Output the [X, Y] coordinate of the center of the cell containing the given text.  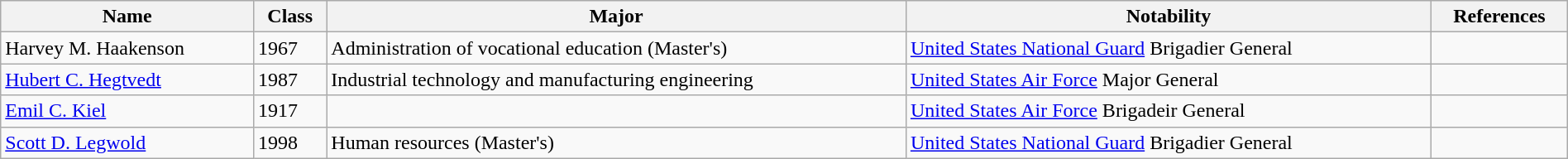
1967 [290, 48]
References [1500, 17]
Human resources (Master's) [617, 142]
Administration of vocational education (Master's) [617, 48]
1917 [290, 111]
Notability [1168, 17]
United States Air Force Brigadeir General [1168, 111]
1998 [290, 142]
Industrial technology and manufacturing engineering [617, 79]
1987 [290, 79]
Name [127, 17]
Harvey M. Haakenson [127, 48]
Scott D. Legwold [127, 142]
Class [290, 17]
Emil C. Kiel [127, 111]
Major [617, 17]
United States Air Force Major General [1168, 79]
Hubert C. Hegtvedt [127, 79]
